Detect which cell encompasses the target text, then output its [X, Y] center coordinate. 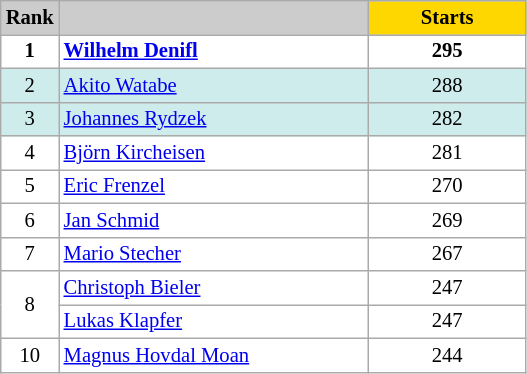
Magnus Hovdal Moan [214, 355]
Johannes Rydzek [214, 119]
Jan Schmid [214, 220]
269 [447, 220]
244 [447, 355]
281 [447, 153]
10 [30, 355]
1 [30, 51]
4 [30, 153]
3 [30, 119]
282 [447, 119]
7 [30, 254]
5 [30, 186]
2 [30, 85]
295 [447, 51]
270 [447, 186]
Christoph Bieler [214, 287]
Akito Watabe [214, 85]
Björn Kircheisen [214, 153]
Rank [30, 17]
6 [30, 220]
Lukas Klapfer [214, 321]
8 [30, 304]
Wilhelm Denifl [214, 51]
Mario Stecher [214, 254]
267 [447, 254]
288 [447, 85]
Starts [447, 17]
Eric Frenzel [214, 186]
